Detect which cell encompasses the target text, then output its [x, y] center coordinate. 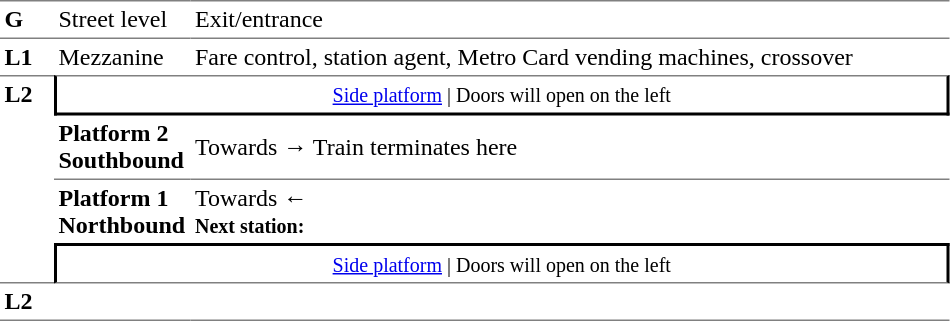
Towards ← Next station: [570, 212]
L2 [27, 179]
Mezzanine [122, 57]
G [27, 20]
Platform 1Northbound [122, 212]
Towards → Train terminates here [570, 148]
Exit/entrance [570, 20]
L1 [27, 57]
Platform 2Southbound [122, 148]
Street level [122, 20]
Fare control, station agent, Metro Card vending machines, crossover [570, 57]
